Pinpoint the cell where the given text exists, returning its [x, y] midpoint coordinate. 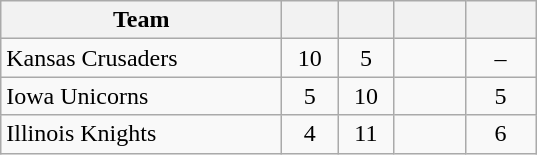
6 [500, 134]
Iowa Unicorns [142, 96]
– [500, 58]
4 [310, 134]
Team [142, 20]
Kansas Crusaders [142, 58]
11 [366, 134]
Illinois Knights [142, 134]
